Capture the cell that displays the provided text and extract its (X, Y) central coordinate. 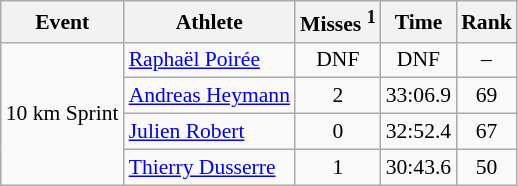
Thierry Dusserre (210, 167)
69 (486, 96)
Rank (486, 22)
10 km Sprint (62, 113)
Raphaël Poirée (210, 60)
30:43.6 (418, 167)
Misses 1 (338, 22)
Julien Robert (210, 132)
1 (338, 167)
Andreas Heymann (210, 96)
Athlete (210, 22)
67 (486, 132)
Event (62, 22)
Time (418, 22)
– (486, 60)
0 (338, 132)
50 (486, 167)
33:06.9 (418, 96)
32:52.4 (418, 132)
2 (338, 96)
